Capture the cell that displays the provided text and extract its [x, y] central coordinate. 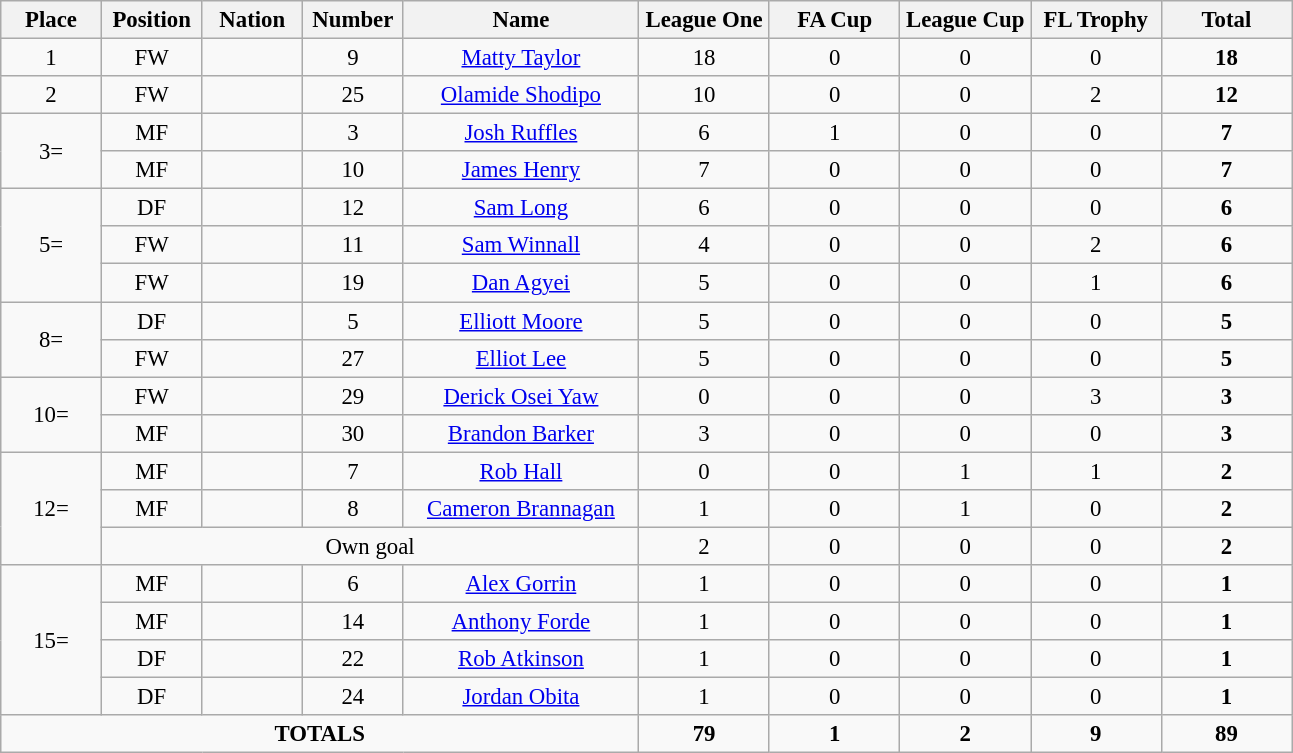
3= [52, 152]
79 [704, 734]
Cameron Brannagan [521, 509]
29 [354, 396]
FA Cup [834, 20]
Sam Long [521, 208]
8 [354, 509]
24 [354, 697]
12= [52, 508]
FL Trophy [1096, 20]
Place [52, 20]
Dan Agyei [521, 283]
8= [52, 340]
4 [704, 245]
10= [52, 414]
Total [1226, 20]
Rob Hall [521, 471]
25 [354, 95]
Sam Winnall [521, 245]
James Henry [521, 170]
Name [521, 20]
11 [354, 245]
Matty Taylor [521, 58]
Elliot Lee [521, 358]
Alex Gorrin [521, 584]
Elliott Moore [521, 321]
5= [52, 246]
Olamide Shodipo [521, 95]
Derick Osei Yaw [521, 396]
Number [354, 20]
27 [354, 358]
Rob Atkinson [521, 659]
League One [704, 20]
19 [354, 283]
Nation [252, 20]
Jordan Obita [521, 697]
Josh Ruffles [521, 133]
89 [1226, 734]
Own goal [370, 546]
TOTALS [320, 734]
14 [354, 621]
30 [354, 433]
Anthony Forde [521, 621]
Position [152, 20]
Brandon Barker [521, 433]
22 [354, 659]
15= [52, 640]
League Cup [966, 20]
